Pinpoint the cell where the given text exists, returning its (x, y) midpoint coordinate. 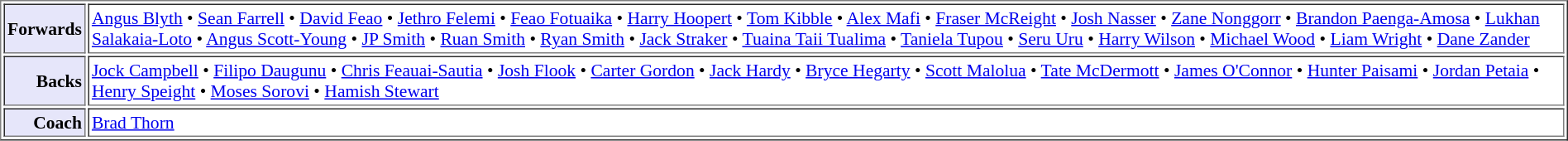
Backs (45, 81)
Forwards (45, 28)
Coach (45, 122)
Brad Thorn (825, 122)
